Detect which cell encompasses the target text, then output its (x, y) center coordinate. 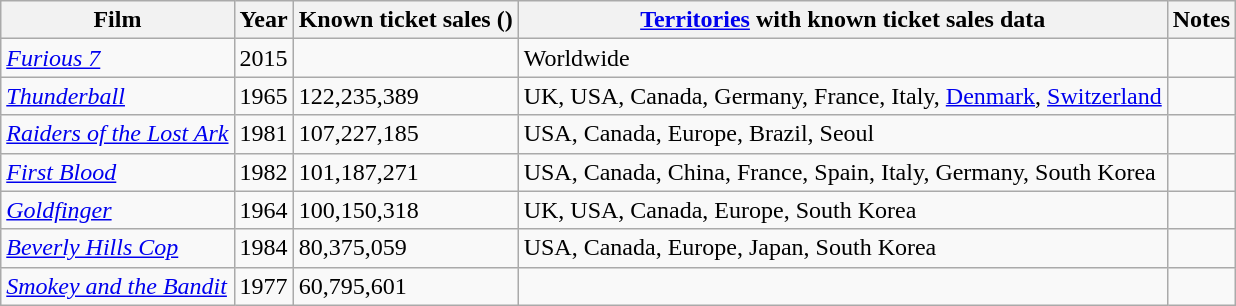
Furious 7 (118, 58)
1964 (264, 210)
UK, USA, Canada, Germany, France, Italy, Denmark, Switzerland (842, 96)
Thunderball (118, 96)
Film (118, 20)
Known ticket sales () (406, 20)
80,375,059 (406, 248)
Raiders of the Lost Ark (118, 134)
101,187,271 (406, 172)
1981 (264, 134)
Notes (1201, 20)
Smokey and the Bandit (118, 286)
1982 (264, 172)
Goldfinger (118, 210)
First Blood (118, 172)
122,235,389 (406, 96)
60,795,601 (406, 286)
Worldwide (842, 58)
107,227,185 (406, 134)
Year (264, 20)
2015 (264, 58)
USA, Canada, Europe, Brazil, Seoul (842, 134)
USA, Canada, China, France, Spain, Italy, Germany, South Korea (842, 172)
UK, USA, Canada, Europe, South Korea (842, 210)
100,150,318 (406, 210)
Territories with known ticket sales data (842, 20)
1984 (264, 248)
USA, Canada, Europe, Japan, South Korea (842, 248)
1977 (264, 286)
1965 (264, 96)
Beverly Hills Cop (118, 248)
